Locate the cell with the specified text and output its [X, Y] center coordinate. 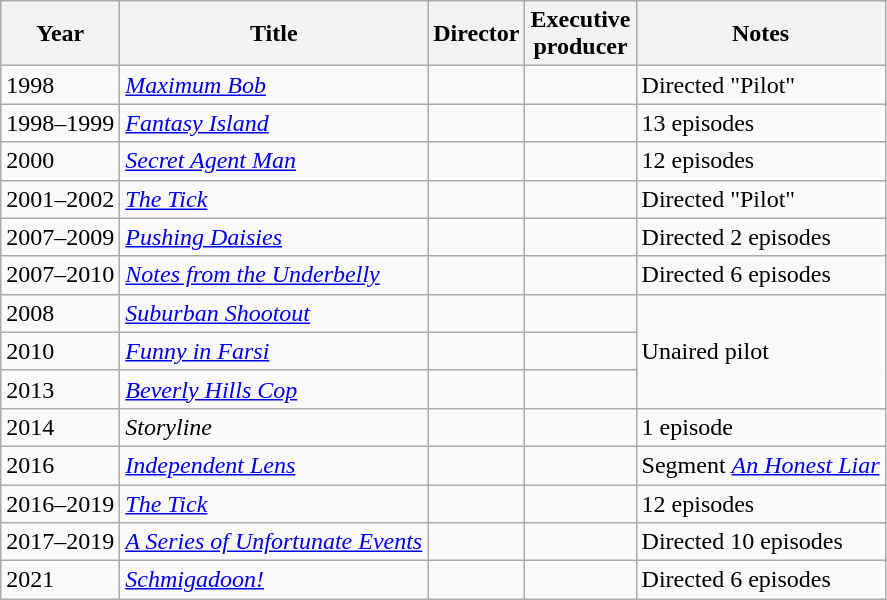
Director [476, 34]
Fantasy Island [274, 123]
Funny in Farsi [274, 351]
Storyline [274, 427]
Year [60, 34]
Pushing Daisies [274, 237]
2000 [60, 161]
Secret Agent Man [274, 161]
Notes from the Underbelly [274, 275]
2014 [60, 427]
Directed 10 episodes [760, 542]
2016–2019 [60, 503]
2001–2002 [60, 199]
2007–2009 [60, 237]
2017–2019 [60, 542]
1998–1999 [60, 123]
2021 [60, 580]
Maximum Bob [274, 85]
Directed 2 episodes [760, 237]
Title [274, 34]
1 episode [760, 427]
Executiveproducer [580, 34]
Unaired pilot [760, 351]
Segment An Honest Liar [760, 465]
Independent Lens [274, 465]
13 episodes [760, 123]
2016 [60, 465]
2007–2010 [60, 275]
1998 [60, 85]
Beverly Hills Cop [274, 389]
2008 [60, 313]
2010 [60, 351]
Suburban Shootout [274, 313]
A Series of Unfortunate Events [274, 542]
Schmigadoon! [274, 580]
2013 [60, 389]
Notes [760, 34]
